Determine the (X, Y) coordinate at the center of the cell enclosing the given text.  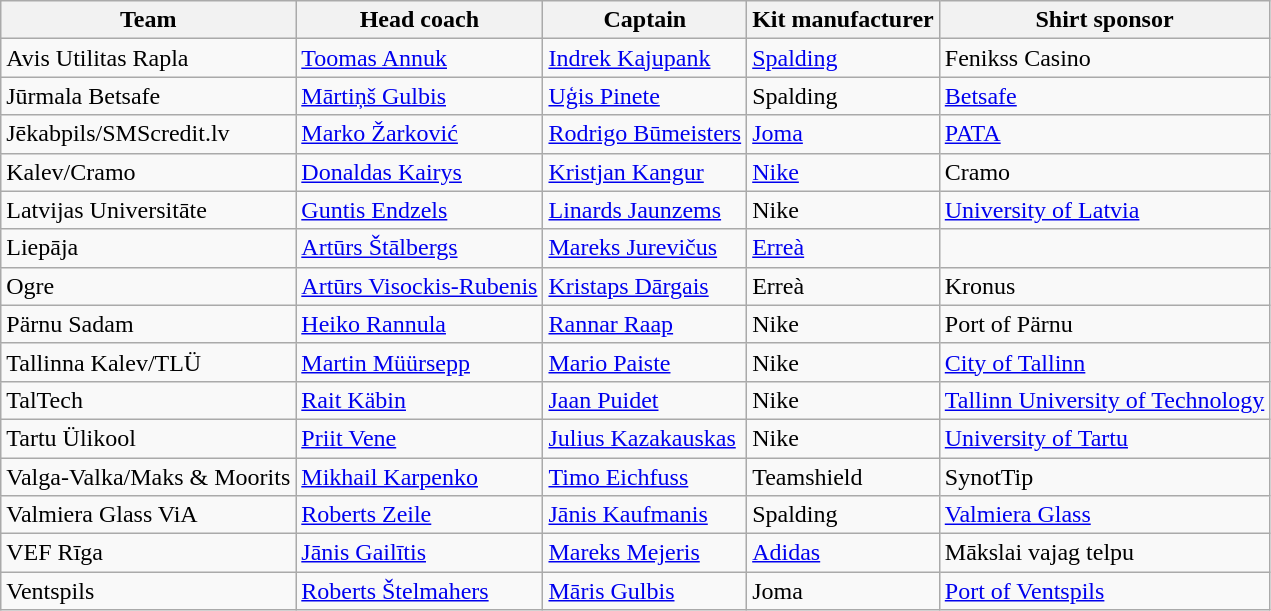
Kristaps Dārgais (645, 286)
Team (148, 20)
Valmiera Glass (1104, 515)
Cramo (1104, 172)
Artūrs Visockis-Rubenis (420, 286)
Indrek Kajupank (645, 58)
Adidas (844, 553)
Fenikss Casino (1104, 58)
Māris Gulbis (645, 591)
Valga-Valka/Maks & Moorits (148, 477)
Ogre (148, 286)
Artūrs Štālbergs (420, 248)
Kalev/Cramo (148, 172)
Captain (645, 20)
Mikhail Karpenko (420, 477)
Teamshield (844, 477)
Rodrigo Būmeisters (645, 134)
Liepāja (148, 248)
Julius Kazakauskas (645, 438)
Marko Žarković (420, 134)
Port of Pärnu (1104, 324)
SynotTip (1104, 477)
Tallinna Kalev/TLÜ (148, 362)
Linards Jaunzems (645, 210)
Valmiera Glass ViA (148, 515)
Donaldas Kairys (420, 172)
Jūrmala Betsafe (148, 96)
Jānis Gailītis (420, 553)
Kronus (1104, 286)
PATA (1104, 134)
Martin Müürsepp (420, 362)
University of Tartu (1104, 438)
Mareks Jurevičus (645, 248)
Roberts Štelmahers (420, 591)
VEF Rīga (148, 553)
Avis Utilitas Rapla (148, 58)
Ventspils (148, 591)
Mākslai vajag telpu (1104, 553)
Port of Ventspils (1104, 591)
Mārtiņš Gulbis (420, 96)
Timo Eichfuss (645, 477)
Shirt sponsor (1104, 20)
Tallinn University of Technology (1104, 400)
Rait Käbin (420, 400)
Jēkabpils/SMScredit.lv (148, 134)
Jānis Kaufmanis (645, 515)
Priit Vene (420, 438)
Mareks Mejeris (645, 553)
Kristjan Kangur (645, 172)
University of Latvia (1104, 210)
Rannar Raap (645, 324)
Jaan Puidet (645, 400)
Toomas Annuk (420, 58)
Head coach (420, 20)
TalTech (148, 400)
Tartu Ülikool (148, 438)
City of Tallinn (1104, 362)
Heiko Rannula (420, 324)
Betsafe (1104, 96)
Mario Paiste (645, 362)
Pärnu Sadam (148, 324)
Roberts Zeile (420, 515)
Kit manufacturer (844, 20)
Uģis Pinete (645, 96)
Latvijas Universitāte (148, 210)
Guntis Endzels (420, 210)
